Determine the [X, Y] coordinate at the center of the cell enclosing the given text.  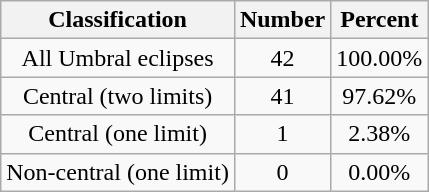
42 [282, 58]
0.00% [380, 172]
100.00% [380, 58]
41 [282, 96]
97.62% [380, 96]
Central (two limits) [118, 96]
Number [282, 20]
Central (one limit) [118, 134]
Percent [380, 20]
0 [282, 172]
Non-central (one limit) [118, 172]
Classification [118, 20]
All Umbral eclipses [118, 58]
1 [282, 134]
2.38% [380, 134]
